Output the (X, Y) coordinate of the center of the cell containing the given text.  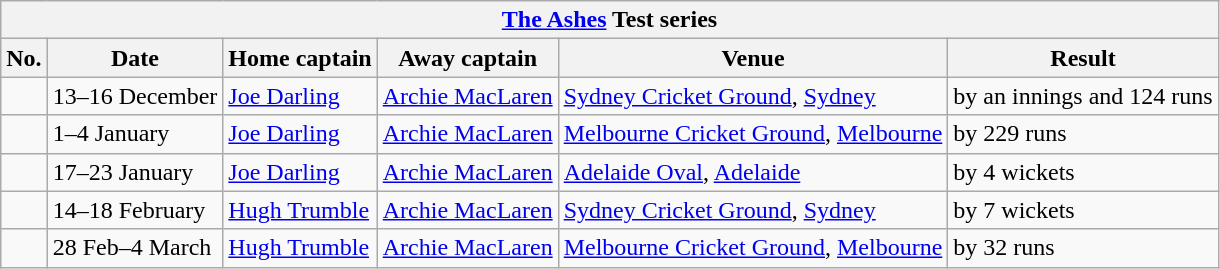
Result (1083, 58)
by 4 wickets (1083, 172)
Home captain (300, 58)
by 229 runs (1083, 134)
28 Feb–4 March (135, 248)
13–16 December (135, 96)
17–23 January (135, 172)
by an innings and 124 runs (1083, 96)
Away captain (468, 58)
14–18 February (135, 210)
1–4 January (135, 134)
No. (24, 58)
Adelaide Oval, Adelaide (753, 172)
Venue (753, 58)
Date (135, 58)
by 7 wickets (1083, 210)
by 32 runs (1083, 248)
The Ashes Test series (610, 20)
